Find where the given text appears and provide that cell's center as (X, Y) coordinate. 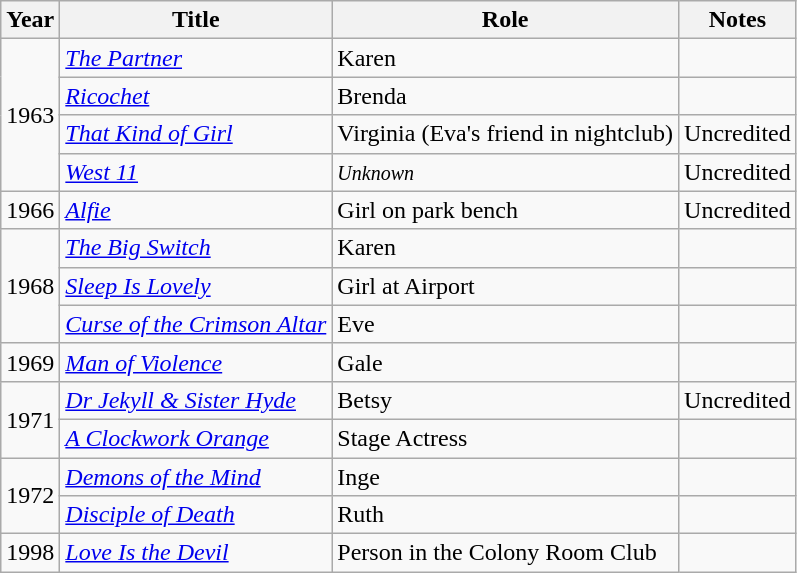
Betsy (506, 400)
Gale (506, 362)
1966 (30, 210)
Unknown (506, 172)
Disciple of Death (196, 515)
That Kind of Girl (196, 134)
Curse of the Crimson Altar (196, 324)
Sleep Is Lovely (196, 286)
Girl on park bench (506, 210)
1963 (30, 115)
Love Is the Devil (196, 553)
Demons of the Mind (196, 477)
Role (506, 20)
Eve (506, 324)
1968 (30, 286)
Title (196, 20)
Notes (738, 20)
Virginia (Eva's friend in nightclub) (506, 134)
Inge (506, 477)
Brenda (506, 96)
The Partner (196, 58)
1969 (30, 362)
Dr Jekyll & Sister Hyde (196, 400)
1998 (30, 553)
Girl at Airport (506, 286)
1971 (30, 419)
Ruth (506, 515)
West 11 (196, 172)
1972 (30, 496)
Year (30, 20)
Ricochet (196, 96)
Person in the Colony Room Club (506, 553)
A Clockwork Orange (196, 438)
Stage Actress (506, 438)
Alfie (196, 210)
Man of Violence (196, 362)
The Big Switch (196, 248)
